Determine the (X, Y) coordinate at the center of the cell enclosing the given text.  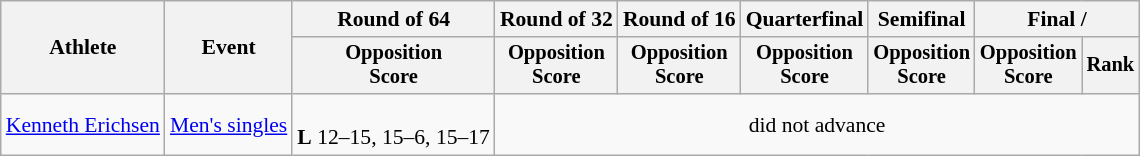
Semifinal (922, 19)
Round of 16 (680, 19)
did not advance (817, 124)
Event (228, 48)
Athlete (83, 48)
L 12–15, 15–6, 15–17 (394, 124)
Men's singles (228, 124)
Round of 32 (556, 19)
Quarterfinal (805, 19)
Final / (1057, 19)
Kenneth Erichsen (83, 124)
Round of 64 (394, 19)
Rank (1111, 66)
